Search for the cell housing the specified text and yield its [X, Y] center coordinate. 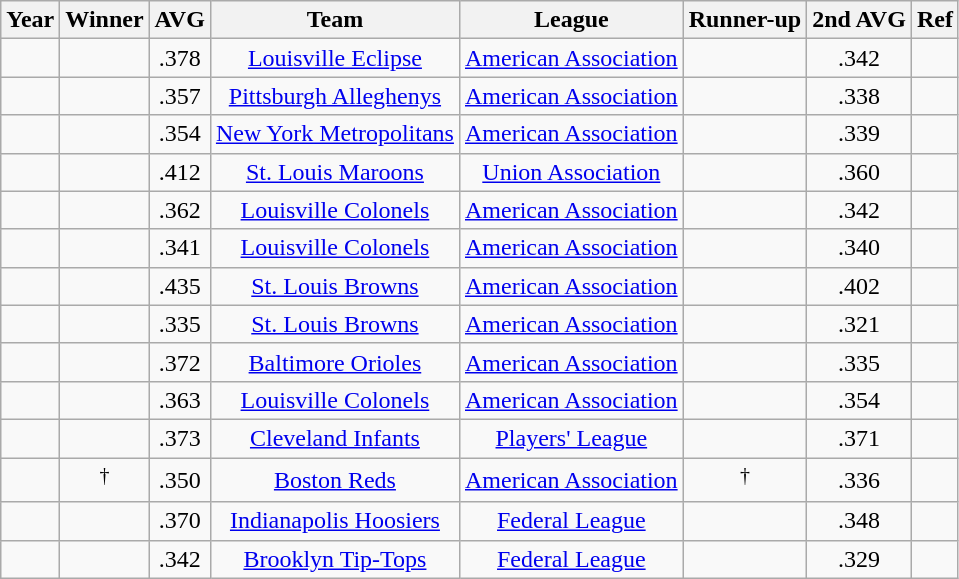
Louisville Eclipse [334, 58]
.371 [860, 438]
.360 [860, 172]
Indianapolis Hoosiers [334, 521]
AVG [180, 20]
Ref [934, 20]
.348 [860, 521]
.339 [860, 134]
Brooklyn Tip-Tops [334, 559]
.372 [180, 362]
Union Association [571, 172]
.363 [180, 400]
.338 [860, 96]
.370 [180, 521]
St. Louis Maroons [334, 172]
.350 [180, 480]
.341 [180, 248]
League [571, 20]
Baltimore Orioles [334, 362]
.378 [180, 58]
.336 [860, 480]
.357 [180, 96]
.340 [860, 248]
Winner [104, 20]
Boston Reds [334, 480]
Cleveland Infants [334, 438]
.412 [180, 172]
.321 [860, 324]
.373 [180, 438]
.435 [180, 286]
.329 [860, 559]
New York Metropolitans [334, 134]
2nd AVG [860, 20]
.402 [860, 286]
Year [30, 20]
Pittsburgh Alleghenys [334, 96]
Team [334, 20]
Players' League [571, 438]
.362 [180, 210]
Runner-up [745, 20]
